Return (X, Y) of the center of cell containing provided text 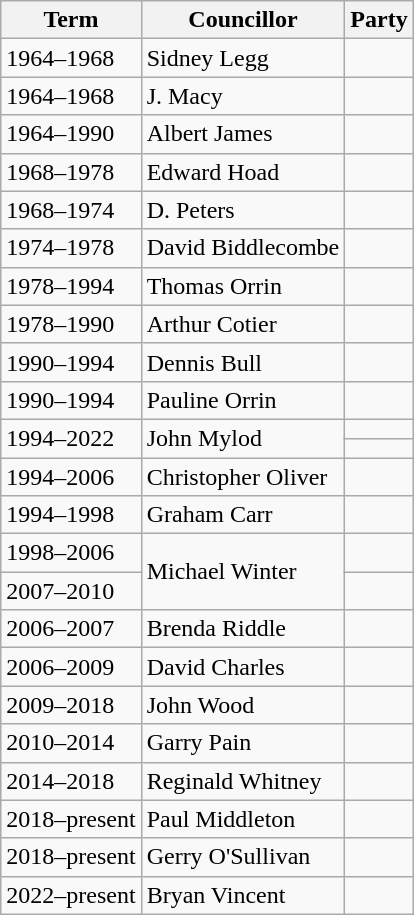
J. Macy (243, 96)
David Biddlecombe (243, 248)
Christopher Oliver (243, 477)
Sidney Legg (243, 58)
Gerry O'Sullivan (243, 857)
Graham Carr (243, 515)
Albert James (243, 134)
1978–1990 (71, 324)
1968–1974 (71, 210)
2022–present (71, 895)
John Wood (243, 705)
2006–2007 (71, 629)
Edward Hoad (243, 172)
2007–2010 (71, 591)
David Charles (243, 667)
Paul Middleton (243, 819)
1994–2022 (71, 438)
1994–1998 (71, 515)
Pauline Orrin (243, 400)
D. Peters (243, 210)
2009–2018 (71, 705)
1968–1978 (71, 172)
1974–1978 (71, 248)
Michael Winter (243, 572)
Bryan Vincent (243, 895)
Councillor (243, 20)
1978–1994 (71, 286)
Garry Pain (243, 743)
1998–2006 (71, 553)
2006–2009 (71, 667)
Thomas Orrin (243, 286)
1994–2006 (71, 477)
2010–2014 (71, 743)
Brenda Riddle (243, 629)
2014–2018 (71, 781)
1964–1990 (71, 134)
John Mylod (243, 438)
Dennis Bull (243, 362)
Party (379, 20)
Reginald Whitney (243, 781)
Arthur Cotier (243, 324)
Term (71, 20)
